Identify which cell holds the provided text, then report its [X, Y] central coordinate. 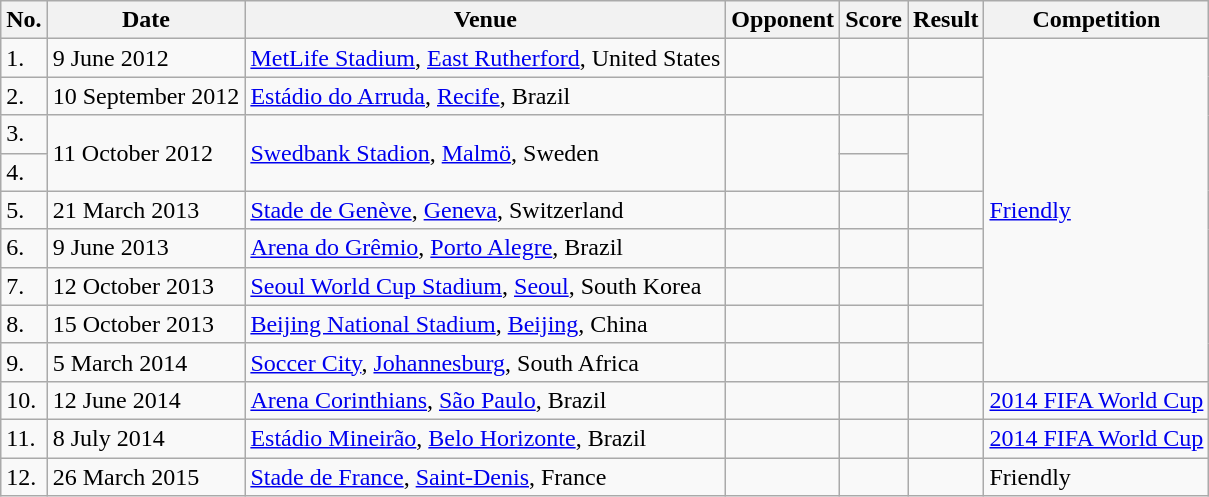
7. [24, 286]
9. [24, 362]
Swedbank Stadion, Malmö, Sweden [486, 153]
Seoul World Cup Stadium, Seoul, South Korea [486, 286]
5. [24, 210]
12. [24, 477]
4. [24, 172]
10 September 2012 [146, 96]
1. [24, 58]
Arena do Grêmio, Porto Alegre, Brazil [486, 248]
No. [24, 20]
8. [24, 324]
21 March 2013 [146, 210]
Result [946, 20]
MetLife Stadium, East Rutherford, United States [486, 58]
6. [24, 248]
8 July 2014 [146, 438]
15 October 2013 [146, 324]
Stade de France, Saint-Denis, France [486, 477]
12 June 2014 [146, 400]
26 March 2015 [146, 477]
Score [874, 20]
12 October 2013 [146, 286]
Opponent [783, 20]
5 March 2014 [146, 362]
Arena Corinthians, São Paulo, Brazil [486, 400]
Venue [486, 20]
9 June 2013 [146, 248]
2. [24, 96]
Estádio do Arruda, Recife, Brazil [486, 96]
Date [146, 20]
10. [24, 400]
Stade de Genève, Geneva, Switzerland [486, 210]
Competition [1096, 20]
Beijing National Stadium, Beijing, China [486, 324]
9 June 2012 [146, 58]
Soccer City, Johannesburg, South Africa [486, 362]
3. [24, 134]
Estádio Mineirão, Belo Horizonte, Brazil [486, 438]
11. [24, 438]
11 October 2012 [146, 153]
